For the text-containing cell, return its midpoint in [x, y] coordinate format. 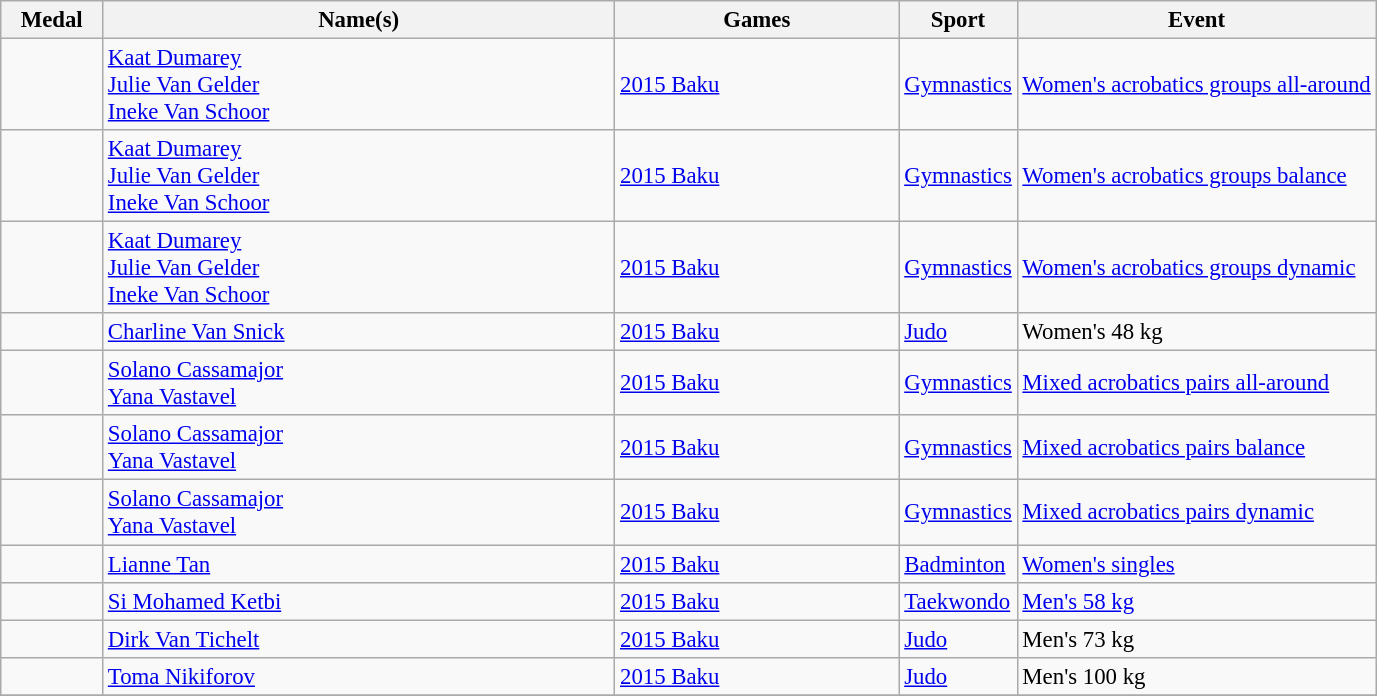
Men's 73 kg [1196, 639]
Dirk Van Tichelt [359, 639]
Women's acrobatics groups all-around [1196, 85]
Taekwondo [958, 601]
Women's 48 kg [1196, 332]
Men's 100 kg [1196, 676]
Mixed acrobatics pairs balance [1196, 448]
Women's acrobatics groups dynamic [1196, 268]
Women's singles [1196, 564]
Mixed acrobatics pairs dynamic [1196, 512]
Men's 58 kg [1196, 601]
Games [757, 20]
Event [1196, 20]
Women's acrobatics groups balance [1196, 176]
Sport [958, 20]
Toma Nikiforov [359, 676]
Charline Van Snick [359, 332]
Name(s) [359, 20]
Lianne Tan [359, 564]
Badminton [958, 564]
Medal [52, 20]
Si Mohamed Ketbi [359, 601]
Mixed acrobatics pairs all-around [1196, 384]
